Determine the [X, Y] coordinate at the center of the cell enclosing the given text.  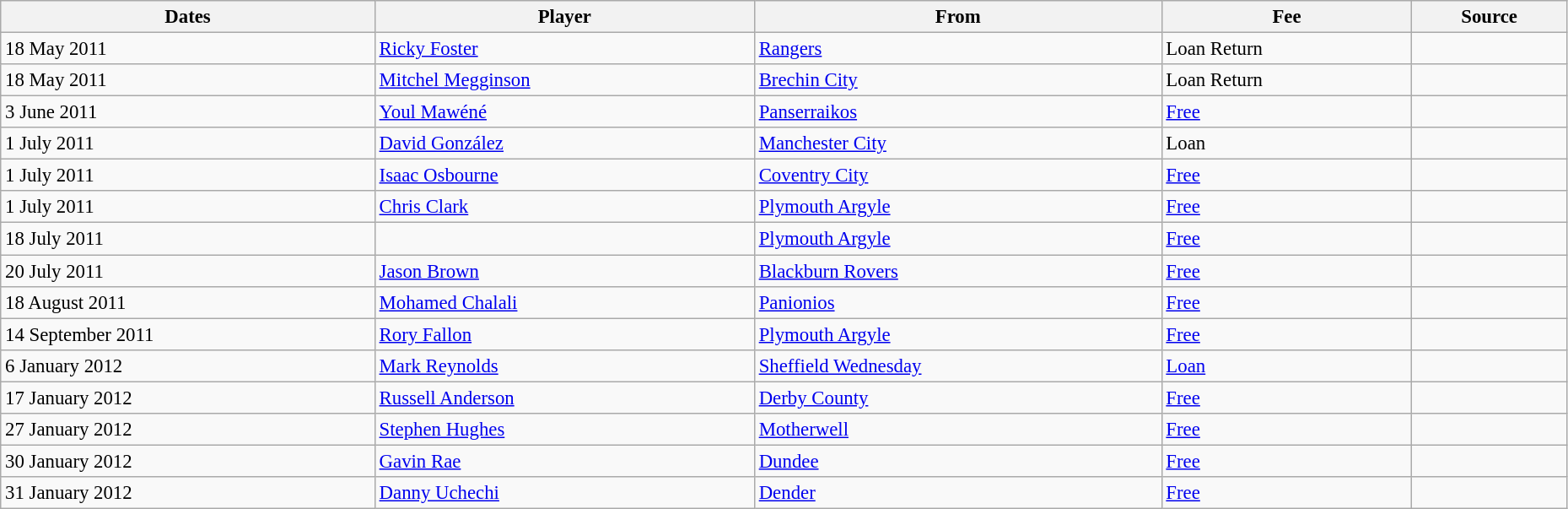
Dates [188, 17]
Chris Clark [564, 207]
Player [564, 17]
Mitchel Megginson [564, 80]
Jason Brown [564, 271]
Blackburn Rovers [958, 271]
14 September 2011 [188, 334]
Dender [958, 493]
Isaac Osbourne [564, 176]
Sheffield Wednesday [958, 366]
Derby County [958, 398]
Danny Uchechi [564, 493]
David González [564, 143]
Stephen Hughes [564, 430]
Brechin City [958, 80]
6 January 2012 [188, 366]
Ricky Foster [564, 49]
Dundee [958, 461]
Mohamed Chalali [564, 302]
Source [1490, 17]
Fee [1287, 17]
20 July 2011 [188, 271]
Panionios [958, 302]
27 January 2012 [188, 430]
18 July 2011 [188, 239]
Manchester City [958, 143]
Motherwell [958, 430]
From [958, 17]
Panserraikos [958, 112]
30 January 2012 [188, 461]
Mark Reynolds [564, 366]
Russell Anderson [564, 398]
17 January 2012 [188, 398]
Youl Mawéné [564, 112]
Rory Fallon [564, 334]
3 June 2011 [188, 112]
Gavin Rae [564, 461]
Rangers [958, 49]
18 August 2011 [188, 302]
Coventry City [958, 176]
31 January 2012 [188, 493]
